Search for the cell housing the specified text and yield its [X, Y] center coordinate. 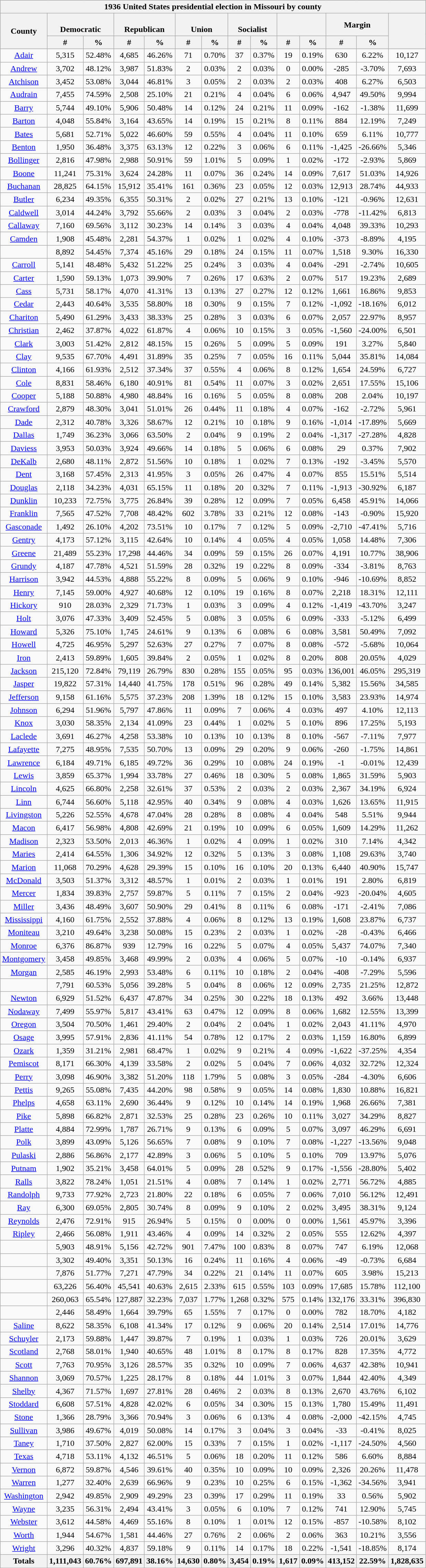
1,968 [341, 1103]
64.55% [98, 854]
0.51% [215, 684]
20.26% [372, 1470]
12,631 [407, 200]
Lafayette [24, 749]
Taney [24, 1443]
5,022 [129, 134]
40.90% [372, 867]
Clay [24, 356]
Livingston [24, 815]
39.79% [160, 1312]
7,708 [129, 514]
1.39% [215, 697]
3,612 [65, 1522]
10,941 [407, 1365]
6,417 [65, 828]
492 [341, 998]
2,258 [129, 788]
1,944 [65, 1535]
46.19% [98, 972]
1,306 [129, 854]
-24.00% [372, 330]
50.13% [160, 1260]
40.63% [160, 1286]
50.48% [160, 108]
6,813 [407, 213]
10.77% [372, 553]
548 [341, 815]
40.65% [160, 1352]
55.23% [98, 553]
2,723 [129, 1194]
6,899 [407, 1038]
136,001 [341, 671]
1,950 [65, 147]
53.48% [160, 972]
66.80% [98, 788]
47.52% [98, 514]
12,068 [407, 1247]
-34.56% [372, 1483]
30 [239, 998]
17.35% [372, 1352]
5,575 [129, 697]
7,693 [407, 68]
5.51% [372, 815]
32.61% [160, 788]
8,174 [407, 1548]
Ralls [24, 1181]
49.50% [372, 95]
13,399 [407, 1011]
1,902 [65, 1168]
51.03% [372, 173]
64.01% [160, 1168]
6,376 [65, 946]
50.90% [160, 906]
Pettis [24, 1090]
-291 [341, 265]
2,313 [129, 474]
4,927 [129, 592]
Worth [24, 1535]
29.40% [160, 1024]
6,691 [407, 1129]
59.18% [160, 1548]
Howard [24, 632]
48.15% [160, 343]
5,745 [407, 1509]
5,141 [65, 265]
Camden [24, 239]
Dade [24, 422]
3,556 [407, 1535]
33.31% [372, 1299]
4,469 [129, 1522]
915 [129, 1221]
Buchanan [24, 186]
-8.89% [372, 239]
1,654 [341, 369]
Mississippi [24, 920]
0.52% [264, 1168]
24.59% [372, 369]
12.55% [372, 1011]
741 [341, 1509]
1.79% [215, 1077]
3,792 [129, 213]
12.62% [372, 1234]
0.39% [215, 1496]
-0.90% [372, 514]
1,834 [65, 893]
44 [239, 1378]
178 [189, 684]
70.94% [160, 1417]
50.31% [160, 200]
1,617 [288, 1561]
45.16% [160, 252]
42.38% [372, 1365]
69.05% [98, 1207]
9,124 [407, 1207]
2,134 [129, 723]
Ripley [24, 1234]
10,127 [407, 55]
-778 [341, 213]
5,514 [407, 474]
-11.42% [372, 213]
Lawrence [24, 762]
855 [341, 474]
0.63% [264, 278]
51.22% [160, 265]
2,689 [407, 278]
1,865 [341, 775]
-1,560 [341, 330]
3.78% [215, 514]
48.57% [160, 880]
2,615 [189, 1286]
Pemiscot [24, 1064]
75.31% [98, 173]
6,108 [129, 1325]
Randolph [24, 1194]
24.61% [160, 632]
3,583 [341, 697]
10,233 [65, 501]
15.78% [372, 1286]
-408 [341, 972]
49.66% [160, 448]
32.23% [160, 1299]
37.50% [98, 1443]
51.37% [98, 880]
103 [288, 1286]
52.48% [98, 55]
14,630 [189, 1561]
-0.96% [372, 200]
Reynolds [24, 1221]
Macon [24, 828]
7,092 [407, 632]
12,439 [407, 762]
43.09% [98, 1142]
782 [341, 1312]
County [24, 31]
7,763 [65, 1365]
7,791 [65, 985]
Pike [24, 1116]
4,258 [129, 736]
7,455 [65, 95]
2,988 [129, 160]
Montgomery [24, 959]
Ray [24, 1207]
4,195 [407, 239]
-10.58% [372, 1522]
0.56% [372, 1496]
Franklin [24, 514]
3,535 [129, 304]
28.79% [98, 1417]
3,581 [341, 632]
3,098 [65, 1077]
1,605 [129, 658]
Laclede [24, 736]
3,168 [65, 474]
1,268 [239, 1299]
3,076 [65, 619]
7.14% [372, 841]
37.88% [160, 920]
-18.85% [372, 1548]
29.63% [372, 854]
13.97% [372, 1155]
9,048 [407, 1142]
56.98% [98, 828]
-1,622 [341, 1051]
Jasper [24, 684]
31.89% [160, 356]
Carter [24, 278]
4,349 [407, 1378]
1,626 [341, 802]
22 [189, 1194]
42.72% [160, 1247]
363 [341, 1535]
11,699 [407, 108]
3,210 [65, 933]
5,731 [65, 291]
4,685 [129, 55]
5,744 [65, 108]
-10.69% [372, 579]
57.45% [98, 474]
4.10% [372, 710]
1,749 [65, 435]
54.45% [98, 252]
4,658 [65, 1103]
0.54% [215, 383]
48 [189, 1352]
55.16% [160, 1522]
6,300 [65, 1207]
-27.28% [372, 435]
28,825 [65, 186]
53.50% [98, 841]
26.10% [98, 527]
2,367 [341, 788]
56.86% [98, 1155]
61.93% [98, 369]
5,297 [129, 645]
70.29% [98, 867]
60.53% [98, 985]
-0.73% [372, 1260]
901 [189, 1247]
41.95% [160, 474]
Scotland [24, 1352]
3,069 [65, 1378]
Stone [24, 1417]
51.20% [160, 1077]
Osage [24, 1038]
65.54% [98, 1299]
4,397 [407, 1234]
46.90% [98, 1077]
5,156 [129, 1247]
48.49% [98, 906]
34.23% [98, 487]
Crawford [24, 409]
2,552 [129, 920]
2,993 [129, 972]
Madison [24, 841]
26.79% [160, 671]
3,126 [129, 1365]
118 [189, 1077]
McDonald [24, 880]
7,010 [341, 1194]
6,929 [65, 998]
Linn [24, 802]
42.95% [160, 802]
49.71% [98, 762]
2,218 [341, 592]
28.57% [160, 1365]
-1,317 [341, 435]
56.72% [372, 1181]
42.40% [372, 1378]
-2.41% [372, 906]
55.66% [160, 213]
20.01% [372, 1339]
Greene [24, 553]
34.29% [372, 1116]
1,609 [341, 828]
8,763 [407, 566]
2,812 [129, 343]
1,940 [129, 1352]
1.55% [215, 1312]
12.19% [372, 121]
10,293 [407, 226]
0.70% [215, 55]
5,570 [407, 461]
51.56% [160, 461]
Howell [24, 645]
13.65% [372, 802]
4,022 [129, 330]
21.80% [160, 1194]
Totals [24, 1561]
52.63% [160, 645]
36.23% [98, 435]
56.65% [160, 1142]
58.01% [98, 1352]
5,797 [129, 710]
1,492 [65, 527]
17,298 [129, 553]
3,366 [129, 1417]
408 [341, 82]
-47.41% [372, 527]
58.80% [160, 304]
Grundy [24, 566]
15,912 [129, 186]
11,241 [65, 173]
2,836 [129, 1038]
65 [189, 1312]
49 [288, 684]
4,342 [407, 841]
16.80% [372, 1038]
3,433 [129, 317]
-4.30% [372, 1077]
54 [189, 1038]
4,837 [129, 1548]
41.09% [160, 723]
66.96% [160, 1483]
2,414 [65, 854]
33.58% [160, 1064]
-3.70% [372, 68]
2,413 [65, 658]
2,827 [129, 1443]
396,830 [407, 1299]
7,160 [65, 226]
896 [341, 723]
3,629 [407, 1339]
12,872 [407, 985]
Putnam [24, 1168]
47.86% [160, 710]
4,884 [65, 1129]
72.99% [98, 1129]
1,710 [65, 1443]
697,891 [129, 1561]
14.48% [372, 540]
828 [341, 1352]
50.88% [98, 396]
3,995 [65, 1038]
51.96% [98, 710]
11,491 [407, 1404]
4,031 [129, 487]
3,924 [129, 448]
58.49% [98, 1312]
-1,419 [341, 605]
-3.81% [372, 566]
6.19% [372, 1247]
55.97% [98, 1011]
63 [189, 1011]
46.95% [98, 645]
Union [202, 25]
19,822 [65, 684]
55.84% [98, 121]
46.27% [98, 736]
34,585 [407, 684]
1,828,635 [407, 1561]
3,607 [129, 906]
2,816 [65, 160]
5,326 [65, 632]
6,937 [407, 959]
4,173 [65, 540]
39.83% [98, 893]
9.30% [372, 252]
2,942 [65, 1496]
3.27% [372, 343]
-260 [341, 749]
37.23% [160, 697]
-2.93% [372, 160]
44.20% [160, 1090]
64.15% [98, 186]
13,448 [407, 998]
11,068 [65, 867]
6,102 [407, 1391]
67.70% [98, 356]
15.56% [372, 684]
38.16% [160, 1561]
2,735 [341, 985]
Boone [24, 173]
5,402 [407, 1168]
65.37% [98, 775]
3,942 [65, 579]
43.65% [160, 121]
1,051 [129, 1181]
2,177 [129, 1155]
10,777 [407, 134]
7,249 [407, 121]
-1,556 [341, 1168]
1,108 [341, 854]
43.76% [372, 1391]
27.81% [160, 1391]
127,887 [129, 1299]
6,440 [341, 867]
12,913 [341, 186]
45.48% [98, 239]
-1,541 [341, 1548]
53.08% [98, 82]
57.12% [98, 540]
3,986 [65, 1430]
3.66% [372, 998]
55.08% [98, 1090]
Pulaski [24, 1155]
26.71% [160, 1129]
Marion [24, 867]
Johnson [24, 710]
3,822 [65, 1181]
Cole [24, 383]
34.92% [160, 854]
6,501 [407, 330]
Daviess [24, 448]
2,639 [129, 1483]
17.55% [372, 383]
-0.43% [372, 933]
5,076 [407, 1155]
63.50% [160, 435]
100 [239, 1247]
Barry [24, 108]
2,871 [129, 1116]
52.71% [98, 134]
-10 [341, 959]
3,691 [65, 736]
86.87% [98, 946]
5,126 [129, 1142]
Monroe [24, 946]
5,596 [407, 972]
7,374 [129, 252]
1,661 [341, 291]
-1 [341, 762]
4,885 [407, 1181]
14,066 [407, 501]
0.41% [215, 906]
48.42% [160, 514]
5,906 [129, 108]
28.03% [98, 605]
3,899 [65, 1142]
6.60% [372, 1457]
39.90% [160, 278]
3,503 [65, 880]
71.57% [98, 1391]
36.48% [98, 147]
35.81% [372, 356]
69.56% [98, 226]
46.29% [372, 1129]
4,678 [129, 815]
49.29% [160, 1496]
11,915 [407, 802]
1,561 [341, 1221]
6,737 [407, 920]
586 [341, 1457]
3,066 [129, 435]
6,458 [341, 501]
71.73% [160, 605]
Dent [24, 474]
77.92% [98, 1194]
5,188 [65, 396]
8,171 [65, 1064]
5,193 [407, 723]
Schuyler [24, 1339]
555 [341, 1234]
61.29% [98, 317]
1,780 [341, 1404]
6,819 [407, 880]
2,443 [65, 304]
51.42% [98, 343]
Lincoln [24, 788]
Platte [24, 1129]
-121 [341, 200]
17,685 [341, 1286]
49.10% [98, 108]
-17.89% [372, 422]
Dunklin [24, 501]
Clark [24, 343]
3,164 [129, 121]
47.98% [98, 160]
-24.50% [372, 1443]
16,330 [407, 252]
9,944 [407, 815]
44.58% [98, 1522]
4,019 [129, 1430]
2,466 [65, 1234]
72.91% [98, 1221]
41.31% [160, 291]
0.76% [215, 1535]
-923 [341, 893]
1,994 [129, 775]
12.90% [372, 1509]
0.78% [215, 1038]
8,827 [407, 1116]
726 [341, 1339]
1,697 [129, 1391]
-3.45% [372, 461]
-1,014 [341, 422]
Caldwell [24, 213]
6,606 [407, 1077]
0.34% [215, 802]
Hickory [24, 605]
0.35% [215, 1470]
Cass [24, 291]
-1,227 [341, 1142]
3,396 [407, 1221]
50.91% [160, 160]
-284 [341, 1077]
3,454 [239, 1561]
6.27% [372, 82]
Iron [24, 658]
1,225 [129, 1378]
70.95% [98, 1365]
Warren [24, 1483]
60.76% [98, 1561]
14,926 [407, 173]
22.59% [372, 1561]
40.64% [98, 304]
9,853 [407, 291]
22.97% [372, 317]
-857 [341, 1522]
4,160 [65, 920]
96 [239, 684]
48.95% [98, 749]
6,608 [65, 1404]
52.45% [160, 619]
DeKalb [24, 461]
12.79% [160, 946]
0.58% [215, 1090]
21.51% [160, 1181]
7,086 [407, 906]
6,684 [407, 1260]
53.11% [98, 1457]
40.91% [160, 383]
46.36% [160, 841]
7,037 [189, 1299]
57.31% [98, 684]
1,366 [65, 1417]
1,908 [65, 239]
5,118 [129, 802]
Andrew [24, 68]
18.31% [372, 592]
15.51% [372, 474]
6,499 [407, 619]
-28 [341, 933]
615 [239, 1286]
49.40% [98, 1260]
57.51% [98, 1404]
40.78% [98, 422]
4,772 [407, 1352]
Stoddard [24, 1404]
41.75% [160, 684]
4,202 [129, 527]
36.44% [160, 1103]
72.75% [98, 501]
1,608 [341, 920]
Washington [24, 1496]
939 [129, 946]
Jackson [24, 671]
15,213 [407, 1273]
4,605 [407, 893]
Butler [24, 200]
2,281 [129, 239]
75.10% [98, 632]
26.84% [160, 501]
28.74% [372, 186]
54.37% [160, 239]
4,491 [129, 356]
37.87% [98, 330]
5,056 [129, 985]
35.41% [160, 186]
50.49% [372, 632]
1,277 [65, 1483]
46.05% [372, 671]
7,535 [129, 749]
7,617 [341, 173]
23.93% [372, 697]
Benton [24, 147]
4,070 [129, 291]
1,590 [65, 278]
20.05% [372, 658]
25.10% [160, 95]
-49 [341, 1260]
53.38% [160, 736]
39.87% [160, 1339]
6,744 [65, 802]
Republican [145, 25]
39 [189, 501]
98 [189, 1090]
1,111,043 [65, 1561]
-192 [341, 461]
-572 [341, 645]
6,294 [65, 710]
1936 United States presidential election in Missouri by county [213, 7]
517 [341, 278]
5,226 [65, 815]
21,489 [65, 553]
-2,710 [341, 527]
7,902 [407, 448]
709 [341, 1155]
43.46% [160, 1234]
Henry [24, 592]
3.98% [372, 1273]
51.83% [160, 68]
38.31% [372, 1207]
2,757 [129, 893]
3,953 [65, 448]
6,727 [407, 369]
3,375 [129, 147]
50.03% [98, 448]
8,884 [407, 1457]
15,920 [407, 514]
10.21% [372, 1535]
51.52% [98, 998]
15.49% [372, 1404]
41.34% [160, 1325]
Lewis [24, 775]
16.86% [372, 291]
-171 [341, 906]
3,115 [129, 540]
2,680 [65, 461]
4,980 [129, 396]
58.67% [160, 422]
3,235 [65, 1509]
14,861 [407, 749]
47.33% [98, 619]
5,432 [129, 265]
48.84% [160, 396]
2,013 [129, 841]
4,970 [407, 1024]
10,064 [407, 645]
3,003 [65, 343]
4,132 [129, 1457]
-1,913 [341, 487]
3,504 [65, 1024]
61.87% [160, 330]
Morgan [24, 972]
51.59% [160, 566]
Gentry [24, 540]
49.67% [98, 1430]
3,702 [65, 68]
58.17% [98, 291]
18.70% [372, 1312]
6,466 [407, 933]
15,106 [407, 383]
Democratic [81, 25]
4,718 [65, 1457]
4,139 [129, 1064]
3,027 [341, 1116]
78.24% [98, 1181]
295,319 [407, 671]
26.94% [160, 1221]
61.75% [98, 920]
71 [189, 55]
1,447 [129, 1339]
2,690 [129, 1103]
3,302 [65, 1260]
7,306 [407, 540]
Miller [24, 906]
0.33% [215, 1443]
Margin [357, 25]
1,830 [341, 1090]
6,355 [129, 200]
44,933 [407, 186]
58.46% [98, 383]
3,859 [65, 775]
48.48% [98, 265]
14,974 [407, 697]
Callaway [24, 226]
161 [189, 186]
5,669 [407, 422]
-37.25% [372, 1051]
63,226 [65, 1286]
11,478 [407, 1470]
37.34% [160, 369]
9,535 [65, 356]
5,315 [65, 55]
2,043 [341, 1024]
830 [189, 671]
4,947 [341, 95]
30.23% [160, 226]
47.78% [98, 566]
45,541 [129, 1286]
40.32% [98, 1548]
38,906 [407, 553]
14,776 [407, 1325]
-20.04% [372, 893]
3,351 [129, 1260]
2,446 [65, 1312]
6,185 [129, 762]
59.88% [98, 1339]
63.11% [98, 1103]
8,622 [65, 1325]
-18.16% [372, 304]
2,512 [129, 369]
-28.80% [372, 1168]
2,514 [341, 1325]
884 [341, 121]
2,312 [65, 422]
42.89% [160, 1155]
0.80% [215, 1561]
12,491 [407, 1194]
2,508 [129, 95]
2,462 [65, 330]
3,382 [129, 1077]
5,382 [341, 684]
Polk [24, 1142]
3,238 [129, 933]
3,495 [341, 1207]
39.61% [160, 1470]
3,468 [129, 959]
59.89% [98, 658]
4,029 [407, 658]
42.64% [160, 540]
3,097 [341, 1129]
5,817 [129, 1011]
Jefferson [24, 697]
1,159 [341, 1038]
215,120 [65, 671]
9,265 [65, 1090]
56.40% [98, 1286]
5,044 [341, 356]
-1.38% [372, 108]
1,461 [129, 1024]
29.39% [160, 867]
Harrison [24, 579]
Shelby [24, 1391]
Christian [24, 330]
4,625 [65, 788]
4,628 [129, 867]
9,994 [407, 95]
8,852 [407, 579]
3,624 [129, 173]
Saline [24, 1325]
7,271 [129, 1273]
9,158 [65, 697]
46.51% [160, 1457]
38.33% [160, 317]
31.59% [372, 775]
-0.14% [372, 959]
3,409 [129, 619]
Barton [24, 121]
155 [239, 671]
4,191 [341, 553]
19.23% [372, 278]
Mercer [24, 893]
Cooper [24, 396]
2,879 [65, 409]
-1,362 [341, 1483]
74.07% [372, 946]
-2,000 [341, 1417]
-373 [341, 239]
2,118 [65, 487]
Gasconade [24, 527]
7,340 [407, 946]
2,909 [129, 1496]
6,234 [65, 200]
1,787 [129, 1129]
44.24% [98, 213]
3,041 [129, 409]
7,565 [65, 514]
68.47% [160, 1051]
Bollinger [24, 160]
6,187 [407, 487]
55.22% [160, 579]
260,063 [65, 1299]
95 [288, 671]
Sullivan [24, 1430]
10,197 [407, 396]
-334 [341, 566]
Dallas [24, 435]
16,821 [407, 1090]
47.79% [160, 1273]
0.83% [264, 1247]
56.60% [98, 802]
81 [189, 383]
-0.01% [372, 762]
48.12% [98, 68]
-43.70% [372, 605]
31.21% [98, 1051]
1,664 [129, 1312]
3,112 [129, 226]
5,902 [407, 1496]
40.68% [160, 592]
-285 [341, 68]
6,180 [129, 383]
602 [189, 514]
66.82% [98, 1116]
-567 [341, 736]
4,637 [341, 1365]
51.77% [98, 1273]
15,747 [407, 867]
32.53% [160, 1116]
0.53% [215, 788]
11,262 [407, 828]
7,499 [65, 1011]
66.30% [98, 1064]
3,312 [129, 880]
12,113 [407, 710]
3,436 [65, 906]
3,775 [129, 501]
-333 [341, 619]
-172 [341, 160]
49.64% [98, 933]
Bates [24, 134]
112,100 [407, 1286]
-26.66% [372, 147]
747 [341, 1247]
-2.72% [372, 409]
413,152 [341, 1561]
26.66% [372, 1103]
4,187 [65, 566]
7,381 [407, 1103]
Audrain [24, 95]
6,924 [407, 788]
Ozark [24, 1051]
17.25% [372, 723]
2.04% [372, 396]
49.99% [160, 959]
Holt [24, 619]
6,184 [65, 762]
Maries [24, 854]
35.21% [98, 1168]
2,805 [129, 1207]
3,740 [407, 854]
1,581 [129, 1535]
10.88% [372, 1090]
39.28% [160, 985]
-0.41% [372, 1430]
5,437 [341, 946]
2.33% [215, 1286]
8,892 [65, 252]
Texas [24, 1457]
5,681 [65, 134]
4,521 [129, 566]
Wayne [24, 1509]
1,518 [341, 252]
7.47% [215, 1247]
132,176 [341, 1299]
14,084 [407, 356]
5,490 [65, 317]
-42.15% [372, 1417]
62.00% [160, 1443]
Webster [24, 1522]
2,768 [65, 1352]
6,872 [65, 1470]
46.81% [160, 82]
12,111 [407, 592]
1,359 [65, 1051]
Shannon [24, 1378]
70.57% [98, 1378]
3,452 [65, 82]
2,326 [341, 1470]
45.91% [372, 501]
9,733 [65, 1194]
4,725 [65, 645]
6,503 [407, 82]
30.74% [160, 1207]
-143 [341, 514]
57.91% [98, 1038]
5,840 [407, 343]
54.67% [98, 1535]
73.51% [160, 527]
808 [341, 658]
4,354 [407, 1051]
7,145 [65, 592]
Vernon [24, 1470]
33.78% [160, 775]
2,771 [341, 1181]
70.50% [98, 1024]
47.04% [160, 815]
7,977 [407, 736]
Perry [24, 1077]
59.13% [98, 278]
1,911 [129, 1234]
Nodaway [24, 1011]
6,437 [129, 998]
14.29% [372, 828]
-2.74% [372, 265]
6.11% [372, 134]
56.31% [98, 1509]
630 [341, 55]
Knox [24, 723]
2,585 [65, 972]
49.35% [98, 200]
4,367 [65, 1391]
1,745 [129, 632]
Douglas [24, 487]
2,886 [65, 1155]
2,323 [65, 841]
Newton [24, 998]
2,651 [341, 383]
46.60% [160, 134]
4,808 [129, 828]
Carroll [24, 265]
575 [288, 1299]
56.12% [372, 1194]
46.26% [160, 55]
Atchison [24, 82]
-1.75% [372, 749]
3,030 [65, 723]
4,546 [129, 1470]
2,476 [65, 1221]
2,173 [65, 1339]
5,898 [65, 1116]
56.08% [98, 1234]
72.84% [98, 671]
48.91% [98, 1247]
659 [341, 134]
32.72% [372, 1064]
63.13% [160, 147]
-1,117 [341, 1443]
3,014 [65, 213]
Scott [24, 1365]
12,324 [407, 1064]
497 [341, 710]
-30.92% [372, 487]
8,957 [407, 317]
310 [341, 841]
3,987 [129, 68]
3,247 [407, 605]
6,012 [407, 304]
Socialist [253, 25]
21.25% [372, 985]
3,296 [65, 1548]
1,682 [341, 1011]
51.01% [160, 409]
4,032 [341, 1064]
5,869 [407, 160]
45.97% [372, 1221]
Wright [24, 1548]
39.33% [372, 226]
3,941 [407, 1483]
2,329 [129, 605]
28.17% [160, 1378]
-1,425 [341, 147]
17.01% [372, 1325]
5,346 [407, 147]
910 [65, 605]
-5.68% [372, 645]
23.87% [372, 920]
Phelps [24, 1103]
2,494 [129, 1509]
24.28% [160, 173]
59.00% [98, 592]
4,166 [65, 369]
5,961 [407, 409]
3,326 [129, 422]
-946 [341, 579]
8,025 [407, 1430]
4,745 [407, 1417]
4,888 [129, 579]
5,716 [407, 527]
52.55% [98, 815]
39.84% [160, 658]
48.30% [98, 409]
2,057 [341, 317]
10,605 [407, 265]
0.36% [215, 186]
-13.56% [372, 1142]
7,435 [129, 1090]
65.15% [160, 487]
605 [341, 1273]
-1,092 [341, 304]
48.11% [98, 461]
2,981 [129, 1051]
34.19% [372, 788]
Clinton [24, 369]
42.69% [160, 828]
42.02% [160, 1404]
8,831 [65, 383]
2,872 [129, 461]
8,102 [407, 1522]
79,119 [129, 671]
1,073 [129, 278]
3,044 [129, 82]
14,440 [129, 684]
-7.29% [372, 972]
1,844 [341, 1378]
Cedar [24, 304]
Moniteau [24, 933]
74.59% [98, 95]
47.87% [160, 998]
4,182 [407, 1312]
2,670 [341, 1391]
7,876 [65, 1273]
-7.11% [372, 736]
6.22% [372, 55]
2.80% [372, 880]
-33 [341, 1430]
Adair [24, 55]
32.40% [98, 1483]
-5.12% [372, 619]
4,560 [407, 1443]
7,275 [65, 749]
Oregon [24, 1024]
Chariton [24, 317]
49.72% [160, 762]
50.70% [160, 749]
1.77% [215, 1299]
44.53% [98, 579]
1,058 [341, 540]
61.16% [98, 697]
